Determine the (x, y) coordinate at the center of the cell enclosing the given text.  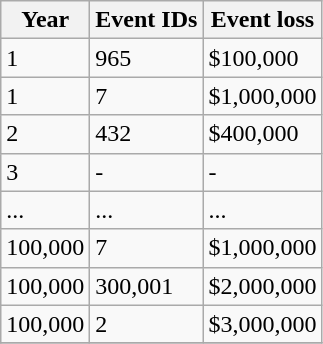
Event loss (262, 20)
432 (146, 134)
$3,000,000 (262, 324)
Year (46, 20)
$400,000 (262, 134)
Event IDs (146, 20)
965 (146, 58)
$100,000 (262, 58)
300,001 (146, 286)
$2,000,000 (262, 286)
3 (46, 172)
